Return the [x, y] coordinate for the center point of the cell that contains the specified text.  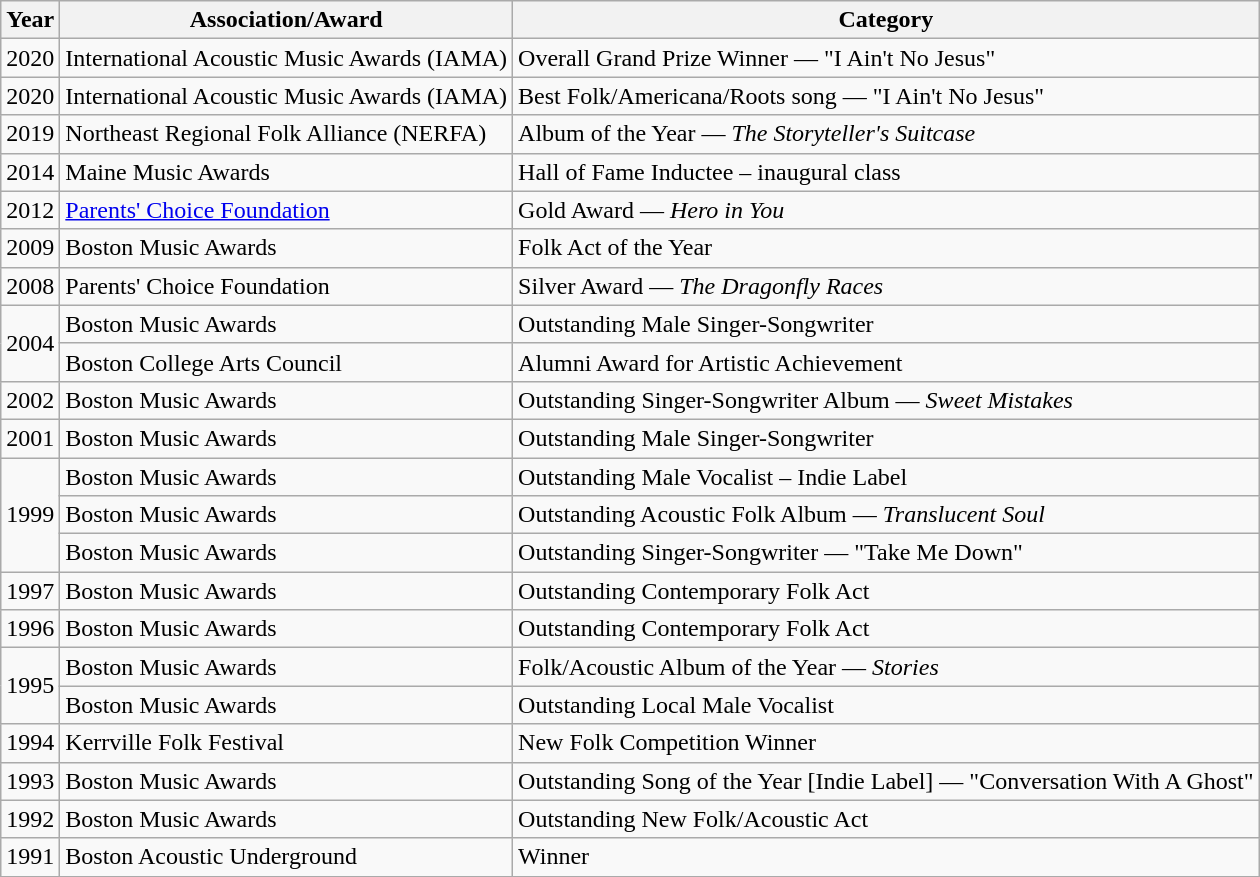
Kerrville Folk Festival [286, 743]
2009 [30, 248]
Outstanding Song of the Year [Indie Label] — "Conversation With A Ghost" [886, 781]
Album of the Year — The Storyteller's Suitcase [886, 134]
Overall Grand Prize Winner — "I Ain't No Jesus" [886, 58]
Outstanding Local Male Vocalist [886, 705]
Outstanding Singer-Songwriter Album — Sweet Mistakes [886, 400]
Alumni Award for Artistic Achievement [886, 362]
2012 [30, 210]
Association/Award [286, 20]
2002 [30, 400]
1995 [30, 686]
1992 [30, 819]
New Folk Competition Winner [886, 743]
Hall of Fame Inductee – inaugural class [886, 172]
Folk/Acoustic Album of the Year — Stories [886, 667]
Folk Act of the Year [886, 248]
2008 [30, 286]
Best Folk/Americana/Roots song — "I Ain't No Jesus" [886, 96]
2019 [30, 134]
Outstanding Singer-Songwriter — "Take Me Down" [886, 553]
2014 [30, 172]
2004 [30, 343]
1996 [30, 629]
Category [886, 20]
1994 [30, 743]
1997 [30, 591]
1999 [30, 515]
1991 [30, 857]
Outstanding Acoustic Folk Album — Translucent Soul [886, 515]
Silver Award — The Dragonfly Races [886, 286]
2001 [30, 438]
Boston Acoustic Underground [286, 857]
Gold Award — Hero in You [886, 210]
Winner [886, 857]
Outstanding Male Vocalist – Indie Label [886, 477]
Northeast Regional Folk Alliance (NERFA) [286, 134]
1993 [30, 781]
Year [30, 20]
Boston College Arts Council [286, 362]
Outstanding New Folk/Acoustic Act [886, 819]
Maine Music Awards [286, 172]
